Return the [X, Y] coordinate for the center point of the cell that contains the specified text.  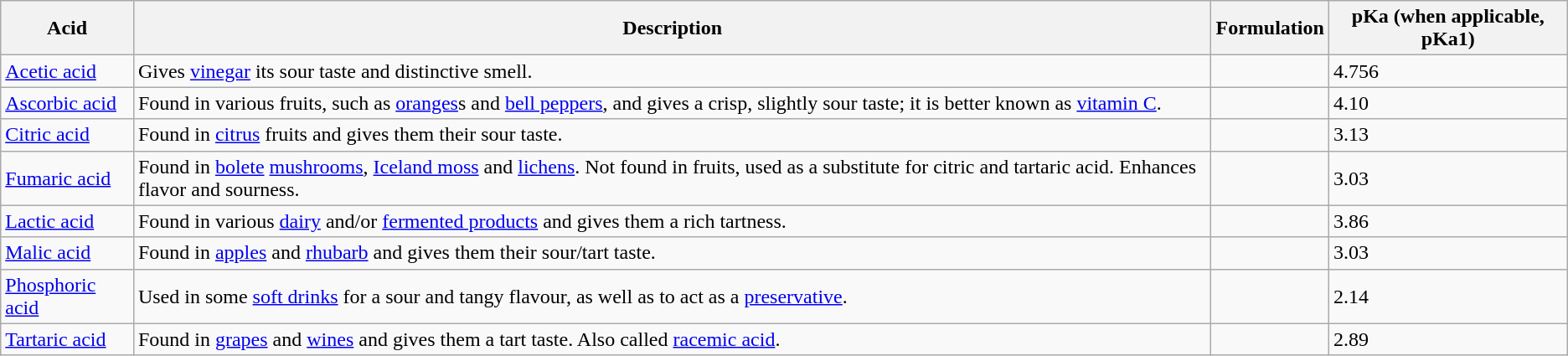
4.756 [1447, 71]
Found in various dairy and/or fermented products and gives them a rich tartness. [672, 221]
3.86 [1447, 221]
4.10 [1447, 103]
Found in various fruits, such as orangess and bell peppers, and gives a crisp, slightly sour taste; it is better known as vitamin C. [672, 103]
3.13 [1447, 135]
Description [672, 28]
Phosphoric acid [67, 297]
Lactic acid [67, 221]
Citric acid [67, 135]
Ascorbic acid [67, 103]
Used in some soft drinks for a sour and tangy flavour, as well as to act as a preservative. [672, 297]
Malic acid [67, 253]
Found in grapes and wines and gives them a tart taste. Also called racemic acid. [672, 339]
Tartaric acid [67, 339]
Formulation [1270, 28]
Acid [67, 28]
Acetic acid [67, 71]
2.89 [1447, 339]
Found in citrus fruits and gives them their sour taste. [672, 135]
pKa (when applicable, pKa1) [1447, 28]
2.14 [1447, 297]
Found in apples and rhubarb and gives them their sour/tart taste. [672, 253]
Fumaric acid [67, 178]
Gives vinegar its sour taste and distinctive smell. [672, 71]
